Scan for the cell matching the given text and deliver its (x, y) coordinate at center. 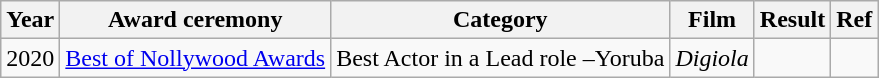
Year (30, 20)
Result (792, 20)
Category (500, 20)
Film (712, 20)
Best Actor in a Lead role –Yoruba (500, 58)
Award ceremony (196, 20)
Best of Nollywood Awards (196, 58)
2020 (30, 58)
Digiola (712, 58)
Ref (854, 20)
